For the text-containing cell, return its midpoint in [x, y] coordinate format. 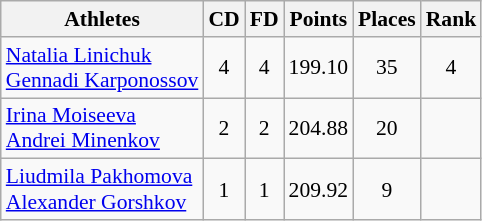
Points [318, 19]
20 [387, 128]
FD [264, 19]
Liudmila PakhomovaAlexander Gorshkov [102, 190]
35 [387, 68]
Places [387, 19]
209.92 [318, 190]
CD [224, 19]
204.88 [318, 128]
9 [387, 190]
Rank [452, 19]
Natalia LinichukGennadi Karponossov [102, 68]
Athletes [102, 19]
199.10 [318, 68]
Irina MoiseevaAndrei Minenkov [102, 128]
